Scan for the cell matching the given text and deliver its [x, y] coordinate at center. 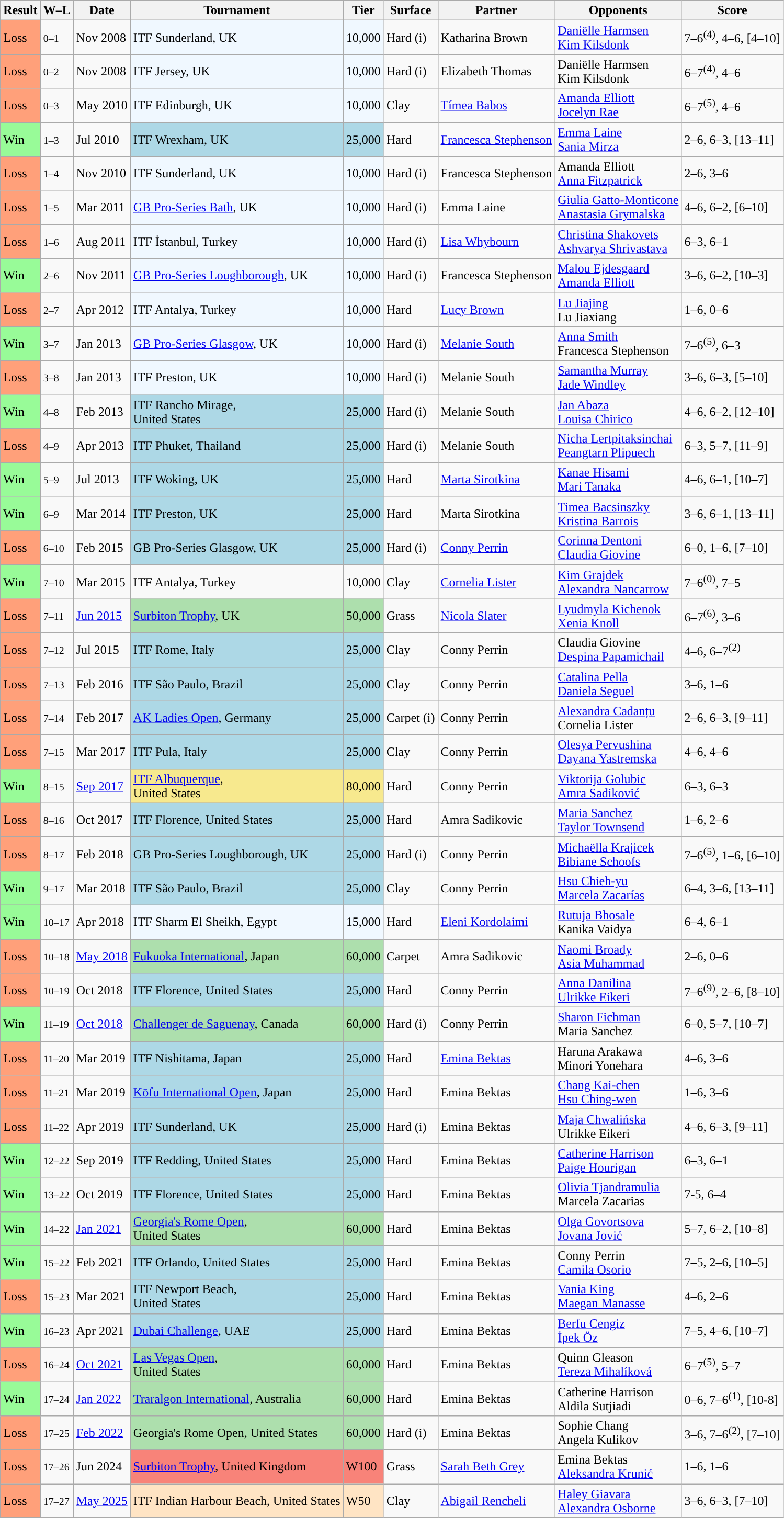
4–6, 6–2, [6–10] [732, 207]
Chang Kai-chen Hsu Ching-wen [618, 1092]
Jan Abaza Louisa Chirico [618, 411]
50,000 [363, 616]
ITF Jersey, UK [236, 71]
7–14 [56, 718]
4–6, 2–6 [732, 1296]
16–23 [56, 1331]
2–6, 6–3, [13–11] [732, 139]
4–9 [56, 446]
Apr 2012 [101, 310]
6–0, 1–6, [7–10] [732, 548]
17–27 [56, 1500]
80,000 [363, 786]
Amanda Elliott Jocelyn Rae [618, 106]
ITF Phuket, Thailand [236, 446]
7–5, 4–6, [10–7] [732, 1331]
Tímea Babos [496, 106]
4–8 [56, 411]
Maja Chwalińska Ulrikke Eikeri [618, 1127]
AK Ladies Open, Germany [236, 718]
ITF Edinburgh, UK [236, 106]
Sep 2017 [101, 786]
ITF Nishitama, Japan [236, 1059]
Apr 2013 [101, 446]
2–6, 6–3, [9–11] [732, 718]
Las Vegas Open, United States [236, 1364]
Feb 2022 [101, 1432]
Kōfu International Open, Japan [236, 1092]
ITF Albuquerque, United States [236, 786]
Naomi Broady Asia Muhammad [618, 956]
Carpet (i) [411, 718]
Surbiton Trophy, UK [236, 616]
Sarah Beth Grey [496, 1467]
Anna Danilina Ulrikke Eikeri [618, 991]
3–7 [56, 343]
7–6(0), 7–5 [732, 582]
Lisa Whybourn [496, 242]
5–7, 6–2, [10–8] [732, 1228]
15–22 [56, 1263]
4–6, 4–6 [732, 752]
Olesya Pervushina Dayana Yastremska [618, 752]
Nov 2010 [101, 174]
W–L [56, 10]
Oct 2021 [101, 1364]
2–6 [56, 275]
15–23 [56, 1296]
7–6(5), 1–6, [6–10] [732, 854]
Abigail Rencheli [496, 1500]
6–3, 6–3 [732, 786]
3–6, 6–3, [7–10] [732, 1500]
2–6, 0–6 [732, 956]
Feb 2017 [101, 718]
Mar 2017 [101, 752]
6–9 [56, 514]
Dubai Challenge, UAE [236, 1331]
1–6, 0–6 [732, 310]
Viktorija Golubic Amra Sadiković [618, 786]
Carpet [411, 956]
1–6, 1–6 [732, 1467]
0–6, 7–6(1), [10-8] [732, 1399]
Quinn Gleason Tereza Mihalíková [618, 1364]
ITF Newport Beach, United States [236, 1296]
1–6 [56, 242]
Amanda Elliott Anna Fitzpatrick [618, 174]
ITF Indian Harbour Beach, United States [236, 1500]
8–17 [56, 854]
7–13 [56, 684]
Tier [363, 10]
3–8 [56, 378]
11–22 [56, 1127]
Oct 2019 [101, 1195]
Apr 2019 [101, 1127]
May 2010 [101, 106]
Jul 2010 [101, 139]
Sophie Chang Angela Kulikov [618, 1432]
Mar 2014 [101, 514]
Eleni Kordolaimi [496, 922]
2–6, 3–6 [732, 174]
7–6(9), 2–6, [8–10] [732, 991]
7–6(5), 6–3 [732, 343]
ITF Rancho Mirage, United States [236, 411]
17–25 [56, 1432]
Jun 2015 [101, 616]
Mar 2011 [101, 207]
9–17 [56, 888]
1–6, 3–6 [732, 1092]
11–21 [56, 1092]
7–6(4), 4–6, [4–10] [732, 38]
Olivia Tjandramulia Marcela Zacarias [618, 1195]
Samantha Murray Jade Windley [618, 378]
3–6, 6–1, [13–11] [732, 514]
Mar 2015 [101, 582]
6–3, 5–7, [11–9] [732, 446]
Apr 2021 [101, 1331]
Sharon Fichman Maria Sanchez [618, 1024]
11–19 [56, 1024]
10–17 [56, 922]
Surface [411, 10]
Malou Ejdesgaard Amanda Elliott [618, 275]
1–5 [56, 207]
Opponents [618, 10]
16–24 [56, 1364]
Michaëlla Krajicek Bibiane Schoofs [618, 854]
Haley Giavara Alexandra Osborne [618, 1500]
6–4, 3–6, [13–11] [732, 888]
Maria Sanchez Taylor Townsend [618, 820]
Cornelia Lister [496, 582]
Jan 2021 [101, 1228]
Olga Govortsova Jovana Jović [618, 1228]
3–6, 6–2, [10–3] [732, 275]
15,000 [363, 922]
3–6, 1–6 [732, 684]
4–6, 6–2, [12–10] [732, 411]
6–4, 6–1 [732, 922]
1–3 [56, 139]
17–24 [56, 1399]
8–15 [56, 786]
Alexandra Cadanțu Cornelia Lister [618, 718]
13–22 [56, 1195]
Katharina Brown [496, 38]
Oct 2017 [101, 820]
Kanae Hisami Mari Tanaka [618, 480]
ITF Rome, Italy [236, 650]
Emina Bektas Aleksandra Krunić [618, 1467]
Result [20, 10]
3–6, 6–3, [5–10] [732, 378]
Nicola Slater [496, 616]
Lu Jiajing Lu Jiaxiang [618, 310]
6–7(6), 3–6 [732, 616]
0–2 [56, 71]
7–15 [56, 752]
Anna Smith Francesca Stephenson [618, 343]
Traralgon International, Australia [236, 1399]
Feb 2016 [101, 684]
6–10 [56, 548]
6–7(5), 5–7 [732, 1364]
7–10 [56, 582]
Jan 2022 [101, 1399]
Surbiton Trophy, United Kingdom [236, 1467]
ITF Wrexham, UK [236, 139]
Fukuoka International, Japan [236, 956]
8–16 [56, 820]
10–19 [56, 991]
Berfu Cengiz İpek Öz [618, 1331]
Giulia Gatto-Monticone Anastasia Grymalska [618, 207]
7-5, 6–4 [732, 1195]
7–11 [56, 616]
Feb 2013 [101, 411]
7–5, 2–6, [10–5] [732, 1263]
5–9 [56, 480]
ITF Pula, Italy [236, 752]
GB Pro-Series Bath, UK [236, 207]
Feb 2015 [101, 548]
0–3 [56, 106]
Emma Laine Sania Mirza [618, 139]
Emma Laine [496, 207]
Aug 2011 [101, 242]
May 2018 [101, 956]
12–22 [56, 1160]
Mar 2021 [101, 1296]
10–18 [56, 956]
Jun 2024 [101, 1467]
Haruna Arakawa Minori Yonehara [618, 1059]
Partner [496, 10]
Lyudmyla Kichenok Xenia Knoll [618, 616]
Catalina Pella Daniela Seguel [618, 684]
Catherine Harrison Paige Hourigan [618, 1160]
Nicha Lertpitaksinchai Peangtarn Plipuech [618, 446]
Kim Grajdek Alexandra Nancarrow [618, 582]
4–6, 6–3, [9–11] [732, 1127]
14–22 [56, 1228]
1–6, 2–6 [732, 820]
W50 [363, 1500]
Timea Bacsinszky Kristina Barrois [618, 514]
Claudia Giovine Despina Papamichail [618, 650]
Vania King Maegan Manasse [618, 1296]
4–6, 6–1, [10–7] [732, 480]
4–6, 6–7(2) [732, 650]
Lucy Brown [496, 310]
ITF Redding, United States [236, 1160]
Nov 2011 [101, 275]
Date [101, 10]
2–7 [56, 310]
Elizabeth Thomas [496, 71]
Hsu Chieh-yu Marcela Zacarías [618, 888]
May 2025 [101, 1500]
ITF İstanbul, Turkey [236, 242]
7–12 [56, 650]
Feb 2018 [101, 854]
Score [732, 10]
Apr 2018 [101, 922]
Mar 2018 [101, 888]
Tournament [236, 10]
Catherine Harrison Aldila Sutjiadi [618, 1399]
Challenger de Saguenay, Canada [236, 1024]
Sep 2019 [101, 1160]
1–4 [56, 174]
Jul 2015 [101, 650]
0–1 [56, 38]
Corinna Dentoni Claudia Giovine [618, 548]
W100 [363, 1467]
3–6, 7–6(2), [7–10] [732, 1432]
6–7(5), 4–6 [732, 106]
Conny Perrin Camila Osorio [618, 1263]
Christina Shakovets Ashvarya Shrivastava [618, 242]
ITF Sharm El Sheikh, Egypt [236, 922]
17–26 [56, 1467]
6–0, 5–7, [10–7] [732, 1024]
Jul 2013 [101, 480]
Feb 2021 [101, 1263]
6–7(4), 4–6 [732, 71]
ITF Woking, UK [236, 480]
ITF Orlando, United States [236, 1263]
11–20 [56, 1059]
4–6, 3–6 [732, 1059]
Rutuja Bhosale Kanika Vaidya [618, 922]
